Return the [X, Y] coordinate for the center point of the cell that contains the specified text.  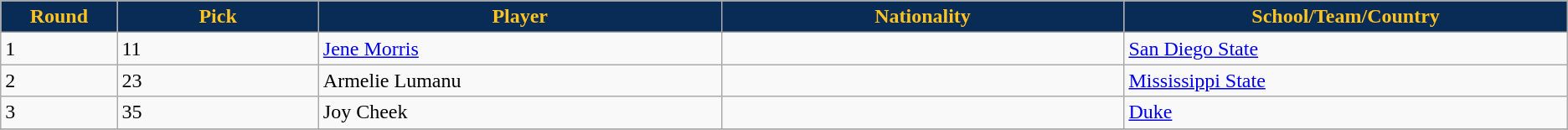
School/Team/Country [1345, 17]
1 [59, 49]
Jene Morris [519, 49]
Duke [1345, 112]
Nationality [923, 17]
35 [218, 112]
Round [59, 17]
3 [59, 112]
Armelie Lumanu [519, 81]
Player [519, 17]
Joy Cheek [519, 112]
Pick [218, 17]
11 [218, 49]
23 [218, 81]
2 [59, 81]
San Diego State [1345, 49]
Mississippi State [1345, 81]
